Capture the cell that displays the provided text and extract its [X, Y] central coordinate. 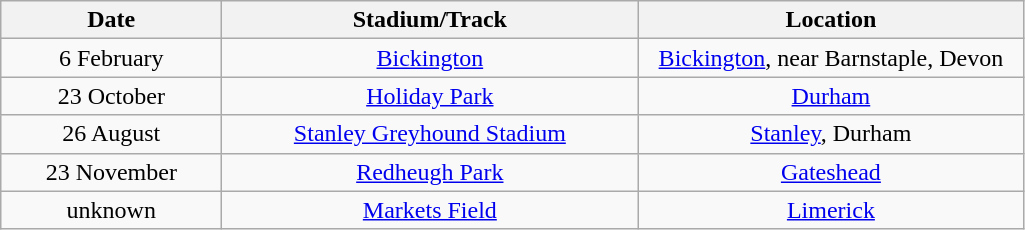
Bickington [430, 58]
23 November [112, 172]
Limerick [831, 210]
unknown [112, 210]
23 October [112, 96]
Stanley, Durham [831, 134]
Date [112, 20]
Location [831, 20]
Bickington, near Barnstaple, Devon [831, 58]
Gateshead [831, 172]
Durham [831, 96]
Redheugh Park [430, 172]
Holiday Park [430, 96]
Stanley Greyhound Stadium [430, 134]
Stadium/Track [430, 20]
Markets Field [430, 210]
26 August [112, 134]
6 February [112, 58]
